Find where the given text appears and provide that cell's center as [X, Y] coordinate. 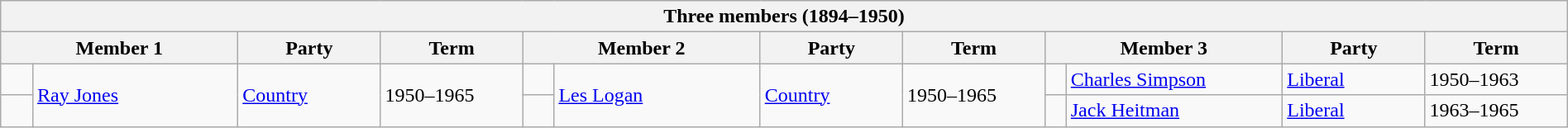
Member 3 [1164, 48]
Jack Heitman [1174, 111]
Three members (1894–1950) [784, 17]
Ray Jones [136, 95]
Member 2 [642, 48]
Member 1 [119, 48]
1950–1963 [1496, 79]
Les Logan [657, 95]
Charles Simpson [1174, 79]
1963–1965 [1496, 111]
